Identify which cell holds the provided text, then report its (X, Y) central coordinate. 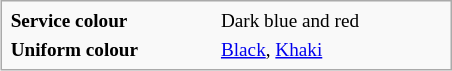
Black, Khaki (331, 50)
Service colour (112, 21)
Dark blue and red (331, 21)
Uniform colour (112, 50)
